Scan for the cell matching the given text and deliver its (X, Y) coordinate at center. 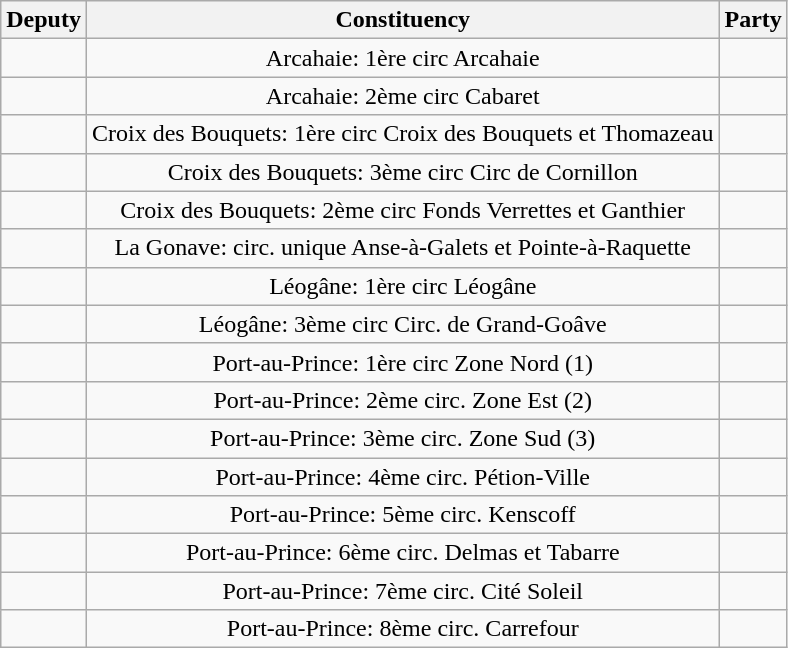
Croix des Bouquets: 1ère circ Croix des Bouquets et Thomazeau (402, 134)
Port-au-Prince: 8ème circ. Carrefour (402, 629)
Léogâne: 3ème circ Circ. de Grand-Goâve (402, 324)
Port-au-Prince: 3ème circ. Zone Sud (3) (402, 438)
Party (753, 20)
La Gonave: circ. unique Anse-à-Galets et Pointe-à-Raquette (402, 248)
Port-au-Prince: 2ème circ. Zone Est (2) (402, 400)
Port-au-Prince: 4ème circ. Pétion-Ville (402, 477)
Port-au-Prince: 5ème circ. Kenscoff (402, 515)
Croix des Bouquets: 3ème circ Circ de Cornillon (402, 172)
Constituency (402, 20)
Arcahaie: 2ème circ Cabaret (402, 96)
Léogâne: 1ère circ Léogâne (402, 286)
Port-au-Prince: 6ème circ. Delmas et Tabarre (402, 553)
Croix des Bouquets: 2ème circ Fonds Verrettes et Ganthier (402, 210)
Port-au-Prince: 7ème circ. Cité Soleil (402, 591)
Arcahaie: 1ère circ Arcahaie (402, 58)
Port-au-Prince: 1ère circ Zone Nord (1) (402, 362)
Deputy (44, 20)
